Detect which cell encompasses the target text, then output its (X, Y) center coordinate. 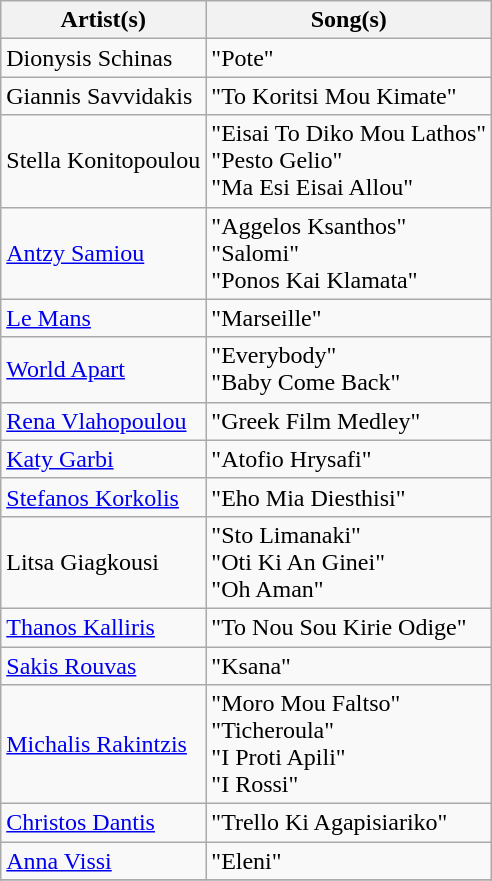
"Eho Mia Diesthisi" (349, 497)
"Marseille" (349, 318)
Christos Dantis (104, 823)
"Ksana" (349, 665)
Thanos Kalliris (104, 627)
"To Koritsi Mou Kimate" (349, 96)
"Sto Limanaki" "Oti Ki An Ginei" "Oh Aman" (349, 562)
"Trello Ki Agapisiariko" (349, 823)
"Pote" (349, 58)
Antzy Samiou (104, 253)
Litsa Giagkousi (104, 562)
Sakis Rouvas (104, 665)
"To Nou Sou Kirie Odige" (349, 627)
Stefanos Korkolis (104, 497)
"Greek Film Medley" (349, 421)
"Eleni" (349, 861)
Anna Vissi (104, 861)
Artist(s) (104, 20)
Giannis Savvidakis (104, 96)
"Aggelos Ksanthos" "Salomi" "Ponos Kai Klamata" (349, 253)
Le Mans (104, 318)
World Apart (104, 370)
"Eisai To Diko Mou Lathos" "Pesto Gelio" "Ma Esi Eisai Allou" (349, 161)
"Atofio Hrysafi" (349, 459)
Song(s) (349, 20)
Dionysis Schinas (104, 58)
"Moro Mou Faltso" "Ticheroula" "I Proti Apili" "I Rossi" (349, 744)
Michalis Rakintzis (104, 744)
"Everybody" "Baby Come Back" (349, 370)
Katy Garbi (104, 459)
Stella Konitopoulou (104, 161)
Rena Vlahopoulou (104, 421)
